Detect which cell encompasses the target text, then output its [X, Y] center coordinate. 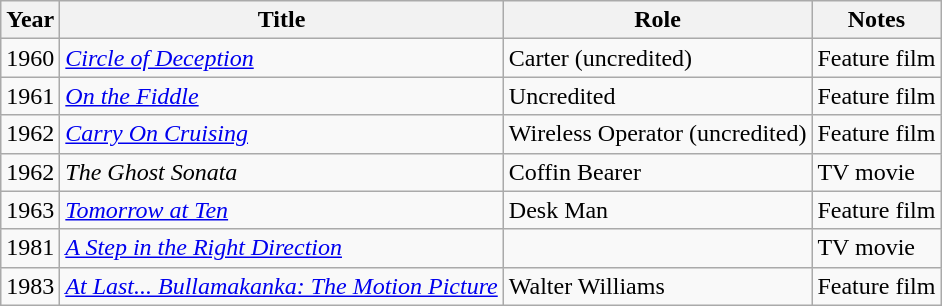
At Last... Bullamakanka: The Motion Picture [282, 286]
1981 [30, 248]
Notes [876, 20]
1961 [30, 96]
1963 [30, 210]
Coffin Bearer [658, 172]
Carter (uncredited) [658, 58]
Tomorrow at Ten [282, 210]
Circle of Deception [282, 58]
Desk Man [658, 210]
Walter Williams [658, 286]
1960 [30, 58]
Wireless Operator (uncredited) [658, 134]
On the Fiddle [282, 96]
Carry On Cruising [282, 134]
The Ghost Sonata [282, 172]
1983 [30, 286]
A Step in the Right Direction [282, 248]
Role [658, 20]
Uncredited [658, 96]
Year [30, 20]
Title [282, 20]
